From the cell containing the given text, extract its center point as [x, y] coordinate. 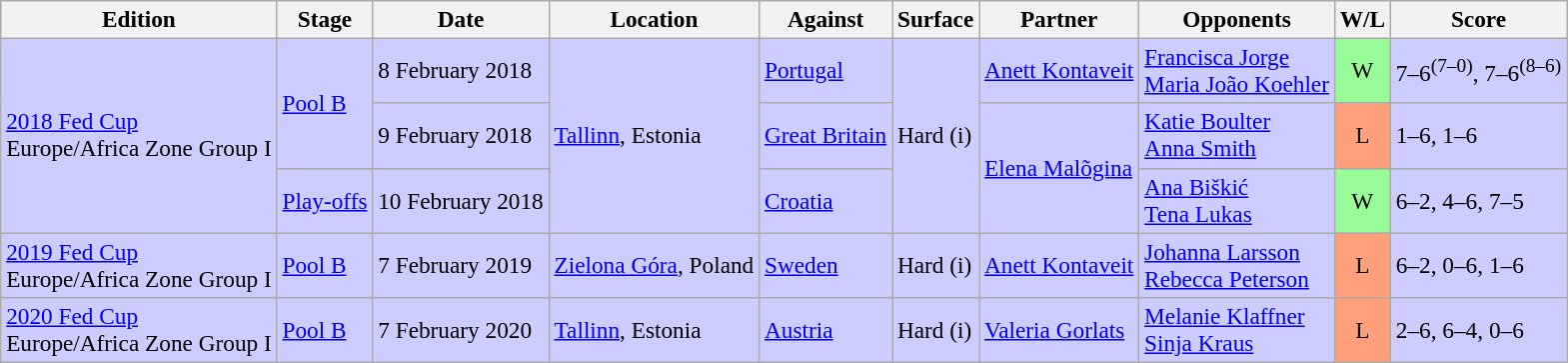
Francisca Jorge Maria João Koehler [1237, 70]
Score [1478, 19]
Location [654, 19]
Katie Boulter Anna Smith [1237, 136]
Sweden [825, 264]
W/L [1362, 19]
Johanna Larsson Rebecca Peterson [1237, 264]
6–2, 4–6, 7–5 [1478, 200]
Elena Malõgina [1059, 168]
Zielona Góra, Poland [654, 264]
Surface [935, 19]
1–6, 1–6 [1478, 136]
Partner [1059, 19]
2019 Fed Cup Europe/Africa Zone Group I [139, 264]
Melanie Klaffner Sinja Kraus [1237, 330]
Austria [825, 330]
Edition [139, 19]
2–6, 6–4, 0–6 [1478, 330]
Valeria Gorlats [1059, 330]
Against [825, 19]
Portugal [825, 70]
2018 Fed Cup Europe/Africa Zone Group I [139, 135]
7–6(7–0), 7–6(8–6) [1478, 70]
Ana Biškić Tena Lukas [1237, 200]
Croatia [825, 200]
Stage [325, 19]
Great Britain [825, 136]
9 February 2018 [461, 136]
10 February 2018 [461, 200]
6–2, 0–6, 1–6 [1478, 264]
8 February 2018 [461, 70]
2020 Fed Cup Europe/Africa Zone Group I [139, 330]
Opponents [1237, 19]
Play-offs [325, 200]
Date [461, 19]
7 February 2019 [461, 264]
7 February 2020 [461, 330]
